Return the [x, y] coordinate for the center point of the cell that contains the specified text.  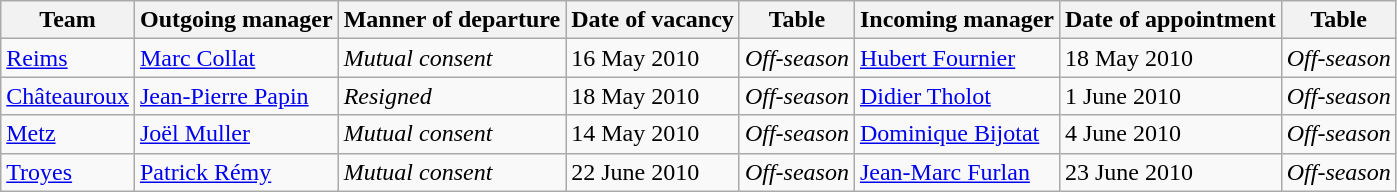
Joël Muller [236, 134]
Didier Tholot [956, 96]
Marc Collat [236, 58]
Manner of departure [452, 20]
Outgoing manager [236, 20]
Troyes [68, 172]
Reims [68, 58]
16 May 2010 [653, 58]
Date of appointment [1170, 20]
Dominique Bijotat [956, 134]
Incoming manager [956, 20]
Date of vacancy [653, 20]
4 June 2010 [1170, 134]
Jean-Pierre Papin [236, 96]
23 June 2010 [1170, 172]
Resigned [452, 96]
Patrick Rémy [236, 172]
Châteauroux [68, 96]
14 May 2010 [653, 134]
Team [68, 20]
Metz [68, 134]
22 June 2010 [653, 172]
Hubert Fournier [956, 58]
Jean-Marc Furlan [956, 172]
1 June 2010 [1170, 96]
